Find where the given text appears and provide that cell's center as (x, y) coordinate. 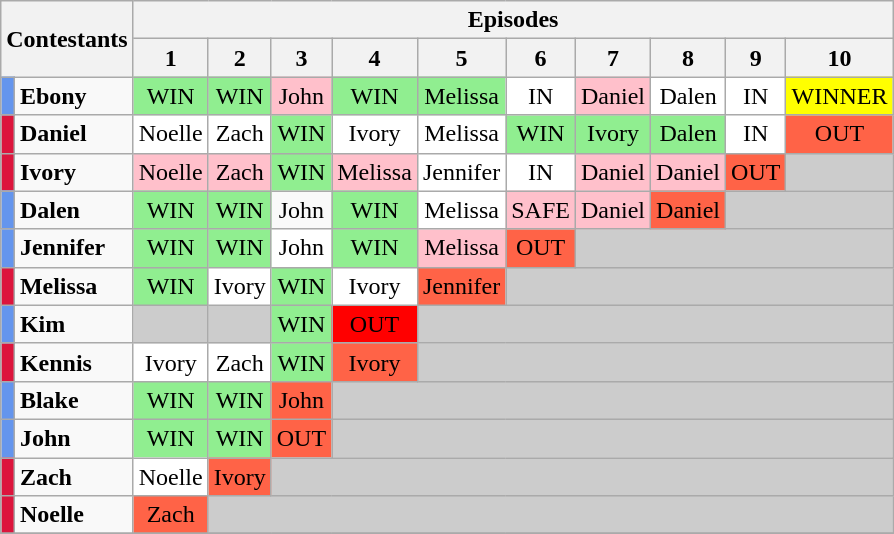
10 (840, 58)
1 (170, 58)
Kennis (74, 362)
WINNER (840, 96)
7 (612, 58)
Blake (74, 400)
Contestants (67, 39)
9 (756, 58)
Episodes (513, 20)
2 (240, 58)
SAFE (541, 210)
Ebony (74, 96)
5 (461, 58)
3 (301, 58)
4 (375, 58)
Kim (74, 324)
6 (541, 58)
8 (688, 58)
